Find where the given text appears and provide that cell's center as (X, Y) coordinate. 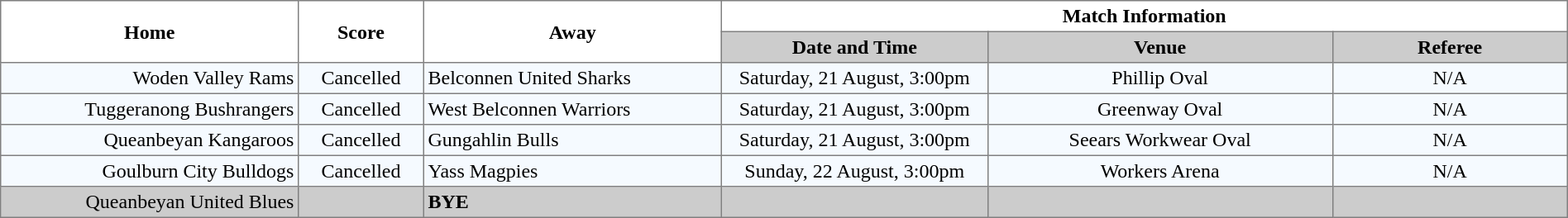
Sunday, 22 August, 3:00pm (854, 171)
Away (572, 31)
Match Information (1145, 17)
Goulburn City Bulldogs (150, 171)
Date and Time (854, 47)
Belconnen United Sharks (572, 78)
Greenway Oval (1159, 109)
Gungahlin Bulls (572, 140)
Workers Arena (1159, 171)
West Belconnen Warriors (572, 109)
Home (150, 31)
Phillip Oval (1159, 78)
Queanbeyan Kangaroos (150, 140)
Seears Workwear Oval (1159, 140)
Referee (1450, 47)
Yass Magpies (572, 171)
Score (361, 31)
Queanbeyan United Blues (150, 202)
Venue (1159, 47)
Woden Valley Rams (150, 78)
Tuggeranong Bushrangers (150, 109)
BYE (572, 202)
